Pinpoint the cell where the given text exists, returning its [x, y] midpoint coordinate. 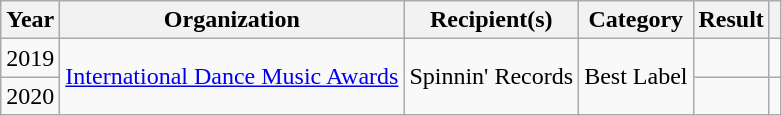
Result [731, 20]
2019 [30, 58]
Year [30, 20]
Organization [232, 20]
International Dance Music Awards [232, 77]
Recipient(s) [492, 20]
Spinnin' Records [492, 77]
Category [636, 20]
Best Label [636, 77]
2020 [30, 96]
